Capture the cell that displays the provided text and extract its [x, y] central coordinate. 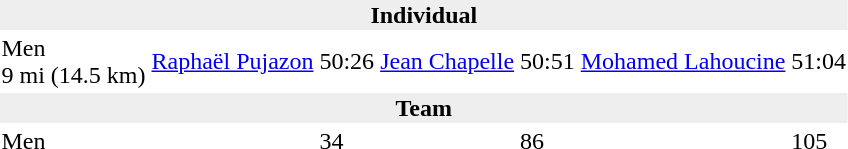
Individual [424, 15]
Team [424, 108]
50:51 [548, 62]
51:04 [819, 62]
Jean Chapelle [448, 62]
Mohamed Lahoucine [683, 62]
Raphaël Pujazon [232, 62]
Men9 mi (14.5 km) [74, 62]
50:26 [347, 62]
